For the text-containing cell, return its midpoint in (x, y) coordinate format. 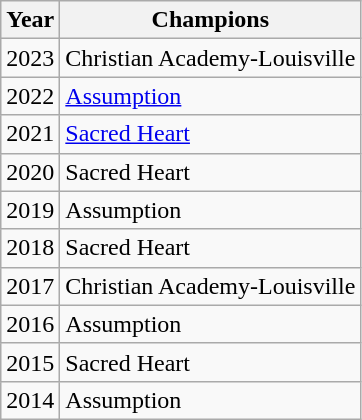
2022 (30, 96)
2016 (30, 324)
2014 (30, 400)
2021 (30, 134)
Champions (210, 20)
2019 (30, 210)
2020 (30, 172)
2015 (30, 362)
Year (30, 20)
2017 (30, 286)
2018 (30, 248)
2023 (30, 58)
